Capture the cell that displays the provided text and extract its [X, Y] central coordinate. 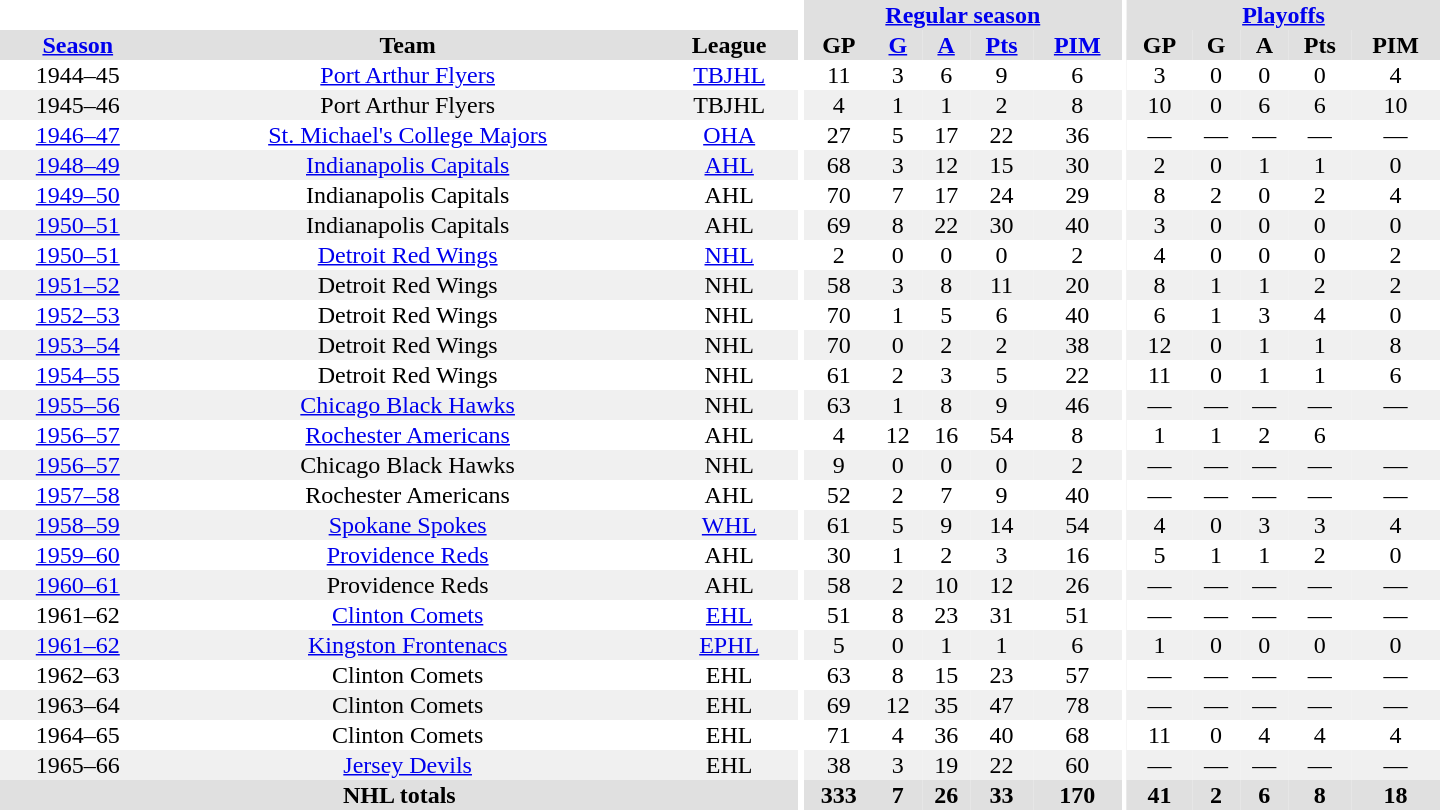
1951–52 [78, 285]
1960–61 [78, 585]
47 [1002, 705]
170 [1078, 795]
1962–63 [78, 675]
1958–59 [78, 525]
41 [1160, 795]
NHL totals [400, 795]
Kingston Frontenacs [408, 645]
Season [78, 45]
1949–50 [78, 195]
20 [1078, 285]
71 [839, 735]
57 [1078, 675]
OHA [730, 135]
27 [839, 135]
Playoffs [1284, 15]
19 [946, 765]
60 [1078, 765]
78 [1078, 705]
18 [1396, 795]
1954–55 [78, 375]
14 [1002, 525]
Team [408, 45]
1946–47 [78, 135]
1945–46 [78, 105]
1955–56 [78, 405]
29 [1078, 195]
24 [1002, 195]
1952–53 [78, 315]
Regular season [963, 15]
1965–66 [78, 765]
31 [1002, 615]
WHL [730, 525]
35 [946, 705]
1948–49 [78, 165]
Jersey Devils [408, 765]
46 [1078, 405]
League [730, 45]
1963–64 [78, 705]
1944–45 [78, 75]
Spokane Spokes [408, 525]
1959–60 [78, 555]
St. Michael's College Majors [408, 135]
EPHL [730, 645]
52 [839, 495]
1964–65 [78, 735]
1957–58 [78, 495]
33 [1002, 795]
333 [839, 795]
1953–54 [78, 345]
